Return the [x, y] coordinate for the center point of the cell that contains the specified text.  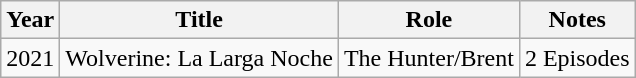
Wolverine: La Larga Noche [200, 58]
Year [30, 20]
Notes [577, 20]
2021 [30, 58]
Title [200, 20]
Role [428, 20]
The Hunter/Brent [428, 58]
2 Episodes [577, 58]
